Capture the cell that displays the provided text and extract its (X, Y) central coordinate. 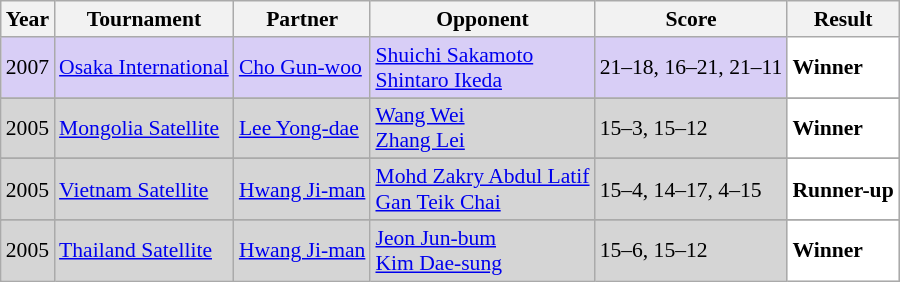
Tournament (144, 19)
2007 (28, 68)
Score (692, 19)
Mongolia Satellite (144, 128)
Shuichi Sakamoto Shintaro Ikeda (482, 68)
Lee Yong-dae (302, 128)
Partner (302, 19)
15–6, 15–12 (692, 250)
Runner-up (842, 190)
Thailand Satellite (144, 250)
Osaka International (144, 68)
21–18, 16–21, 21–11 (692, 68)
Wang Wei Zhang Lei (482, 128)
Jeon Jun-bum Kim Dae-sung (482, 250)
Result (842, 19)
15–4, 14–17, 4–15 (692, 190)
Opponent (482, 19)
Cho Gun-woo (302, 68)
Vietnam Satellite (144, 190)
15–3, 15–12 (692, 128)
Year (28, 19)
Mohd Zakry Abdul Latif Gan Teik Chai (482, 190)
